Determine the [x, y] coordinate at the center of the cell enclosing the given text.  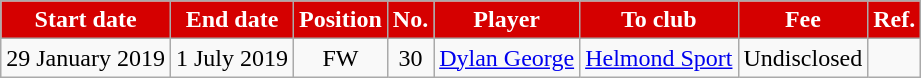
Player [507, 20]
FW [341, 58]
1 July 2019 [232, 58]
Fee [803, 20]
End date [232, 20]
Helmond Sport [659, 58]
Ref. [894, 20]
Position [341, 20]
To club [659, 20]
Undisclosed [803, 58]
No. [410, 20]
Dylan George [507, 58]
29 January 2019 [86, 58]
Start date [86, 20]
30 [410, 58]
